Detect which cell encompasses the target text, then output its (x, y) center coordinate. 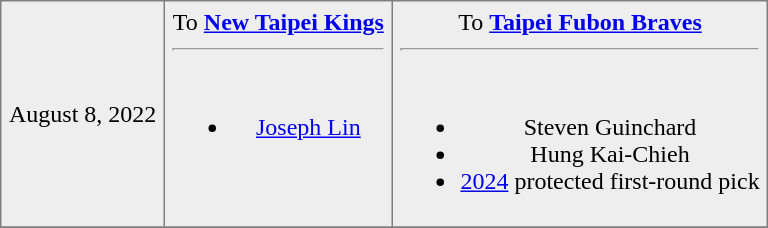
To Taipei Fubon BravesSteven GuinchardHung Kai-Chieh2024 protected first-round pick (580, 114)
To New Taipei KingsJoseph Lin (279, 114)
August 8, 2022 (83, 114)
